Search for the cell housing the specified text and yield its (X, Y) center coordinate. 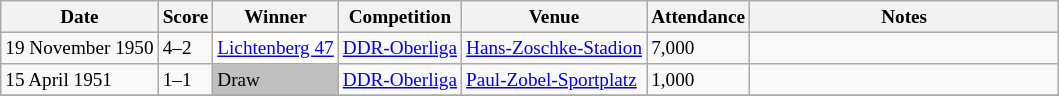
Lichtenberg 47 (276, 48)
Paul-Zobel-Sportplatz (554, 80)
Draw (276, 80)
7,000 (698, 48)
1–1 (186, 80)
Attendance (698, 17)
4–2 (186, 48)
Venue (554, 17)
15 April 1951 (80, 80)
1,000 (698, 80)
19 November 1950 (80, 48)
Score (186, 17)
Hans-Zoschke-Stadion (554, 48)
Winner (276, 17)
Date (80, 17)
Notes (904, 17)
Competition (400, 17)
